Return [x, y] of the center of cell containing provided text 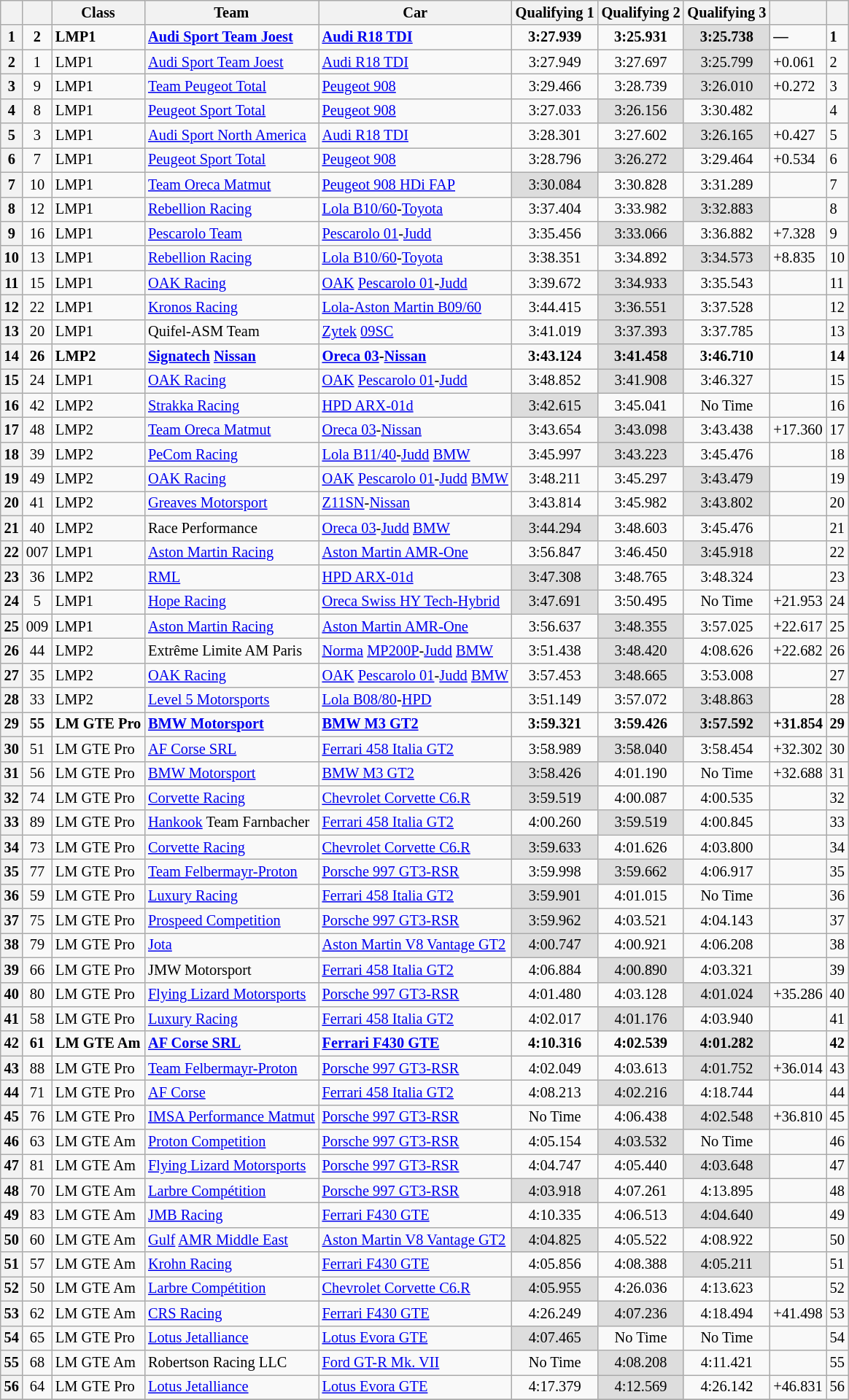
Robertson Racing LLC [231, 1362]
009 [37, 626]
4:00.747 [555, 945]
4:00.087 [641, 798]
4:03.532 [641, 1142]
4:02.049 [555, 1068]
3:28.301 [555, 136]
4:02.539 [641, 1043]
Zytek 09SC [416, 332]
3:47.308 [555, 577]
007 [37, 553]
3:41.908 [641, 381]
4:05.856 [555, 1264]
3:58.989 [555, 749]
3:57.025 [726, 626]
4:08.388 [641, 1264]
3:47.691 [555, 602]
+21.953 [798, 602]
3:59.321 [555, 724]
Qualifying 2 [641, 12]
4:03.128 [641, 995]
— [798, 37]
Lola B11/40-Judd BMW [416, 454]
3:29.464 [726, 160]
73 [37, 847]
3:45.997 [555, 454]
4:01.024 [726, 995]
Greaves Motorsport [231, 503]
68 [37, 1362]
3:31.289 [726, 184]
Team Peugeot Total [231, 86]
4:13.623 [726, 1288]
3:48.355 [641, 626]
3:48.852 [555, 381]
3:48.324 [726, 577]
4:02.216 [641, 1092]
4:02.017 [555, 1019]
3:27.033 [555, 111]
3:48.420 [641, 650]
AF Corse [231, 1092]
3:59.901 [555, 896]
3:30.482 [726, 111]
Lola B08/80-HPD [416, 700]
3:45.982 [641, 503]
+36.810 [798, 1117]
3:36.882 [726, 233]
+8.835 [798, 258]
3:29.466 [555, 86]
+22.617 [798, 626]
4:03.918 [555, 1191]
4:10.316 [555, 1043]
Kronos Racing [231, 307]
4:26.036 [641, 1288]
77 [37, 871]
Jota [231, 945]
4:06.884 [555, 970]
Proton Competition [231, 1142]
3:25.738 [726, 37]
3:43.124 [555, 357]
3:30.084 [555, 184]
81 [37, 1166]
3:41.019 [555, 332]
75 [37, 921]
3:43.223 [641, 454]
3:50.495 [641, 602]
4:12.569 [641, 1387]
3:25.931 [641, 37]
4:05.522 [641, 1240]
3:41.458 [641, 357]
63 [37, 1142]
3:33.066 [641, 233]
3:46.450 [641, 553]
4:00.845 [726, 822]
4:03.613 [641, 1068]
4:04.825 [555, 1240]
+7.328 [798, 233]
Ford GT-R Mk. VII [416, 1362]
4:26.142 [726, 1387]
Hankook Team Farnbacher [231, 822]
4:05.211 [726, 1264]
71 [37, 1092]
89 [37, 822]
Lola-Aston Martin B09/60 [416, 307]
3:43.098 [641, 429]
3:59.962 [555, 921]
4:05.154 [555, 1142]
3:27.949 [555, 62]
83 [37, 1216]
Norma MP200P-Judd BMW [416, 650]
3:34.892 [641, 258]
3:38.351 [555, 258]
3:48.603 [641, 528]
4:10.335 [555, 1216]
4:08.922 [726, 1240]
70 [37, 1191]
3:59.633 [555, 847]
Z11SN-Nissan [416, 503]
Qualifying 1 [555, 12]
3:43.802 [726, 503]
Team [231, 12]
+31.854 [798, 724]
3:57.453 [555, 675]
57 [37, 1264]
4:01.282 [726, 1043]
+0.427 [798, 136]
Extrême Limite AM Paris [231, 650]
4:08.208 [641, 1362]
74 [37, 798]
4:01.015 [641, 896]
4:03.940 [726, 1019]
4:26.249 [555, 1313]
3:36.551 [641, 307]
Class [98, 12]
3:44.415 [555, 307]
3:32.883 [726, 209]
4:11.421 [726, 1362]
Car [416, 12]
+0.272 [798, 86]
Pescarolo Team [231, 233]
4:06.208 [726, 945]
3:51.438 [555, 650]
4:13.895 [726, 1191]
Krohn Racing [231, 1264]
3:26.010 [726, 86]
Prospeed Competition [231, 921]
3:58.040 [641, 749]
4:00.890 [641, 970]
3:45.297 [641, 479]
3:28.796 [555, 160]
3:48.665 [641, 675]
61 [37, 1043]
Oreca 03-Judd BMW [416, 528]
Oreca Swiss HY Tech-Hybrid [416, 602]
3:45.918 [726, 553]
+0.534 [798, 160]
4:06.917 [726, 871]
3:51.149 [555, 700]
4:00.535 [726, 798]
3:59.662 [641, 871]
3:59.426 [641, 724]
4:01.190 [641, 774]
3:45.041 [641, 405]
+32.688 [798, 774]
4:01.176 [641, 1019]
3:37.393 [641, 332]
3:34.573 [726, 258]
65 [37, 1338]
3:43.814 [555, 503]
3:27.697 [641, 62]
4:01.752 [726, 1068]
64 [37, 1387]
3:39.672 [555, 283]
+35.286 [798, 995]
4:18.744 [726, 1092]
62 [37, 1313]
3:48.863 [726, 700]
+41.498 [798, 1313]
3:57.072 [641, 700]
+36.014 [798, 1068]
4:04.143 [726, 921]
4:00.260 [555, 822]
3:35.456 [555, 233]
Pescarolo 01-Judd [416, 233]
Level 5 Motorsports [231, 700]
3:34.933 [641, 283]
88 [37, 1068]
4:07.236 [641, 1313]
3:26.156 [641, 111]
4:04.747 [555, 1166]
3:43.438 [726, 429]
3:42.615 [555, 405]
Qualifying 3 [726, 12]
4:05.440 [641, 1166]
3:56.847 [555, 553]
76 [37, 1117]
4:05.955 [555, 1288]
4:18.494 [726, 1313]
3:56.637 [555, 626]
+46.831 [798, 1387]
+22.682 [798, 650]
4:08.213 [555, 1092]
CRS Racing [231, 1313]
3:30.828 [641, 184]
4:06.438 [641, 1117]
4:04.640 [726, 1216]
3:48.211 [555, 479]
3:28.739 [641, 86]
80 [37, 995]
JMW Motorsport [231, 970]
3:27.939 [555, 37]
+32.302 [798, 749]
3:25.799 [726, 62]
4:07.261 [641, 1191]
3:33.982 [641, 209]
79 [37, 945]
3:26.272 [641, 160]
4:03.321 [726, 970]
3:58.454 [726, 749]
Strakka Racing [231, 405]
Hope Racing [231, 602]
3:58.426 [555, 774]
Race Performance [231, 528]
3:44.294 [555, 528]
4:02.548 [726, 1117]
+17.360 [798, 429]
3:53.008 [726, 675]
3:27.602 [641, 136]
3:43.479 [726, 479]
3:37.528 [726, 307]
PeCom Racing [231, 454]
IMSA Performance Matmut [231, 1117]
3:46.327 [726, 381]
Gulf AMR Middle East [231, 1240]
66 [37, 970]
4:08.626 [726, 650]
3:48.765 [641, 577]
4:07.465 [555, 1338]
RML [231, 577]
3:37.785 [726, 332]
JMB Racing [231, 1216]
3:37.404 [555, 209]
Audi Sport North America [231, 136]
59 [37, 896]
58 [37, 1019]
4:03.800 [726, 847]
3:59.998 [555, 871]
4:03.648 [726, 1166]
4:03.521 [641, 921]
4:00.921 [641, 945]
Signatech Nissan [231, 357]
4:06.513 [641, 1216]
60 [37, 1240]
Quifel-ASM Team [231, 332]
+0.061 [798, 62]
Peugeot 908 HDi FAP [416, 184]
3:57.592 [726, 724]
3:35.543 [726, 283]
3:43.654 [555, 429]
4:01.626 [641, 847]
4:17.379 [555, 1387]
3:26.165 [726, 136]
4:01.480 [555, 995]
3:46.710 [726, 357]
